Extract the [x, y] coordinate from the center of the cell holding the provided text.  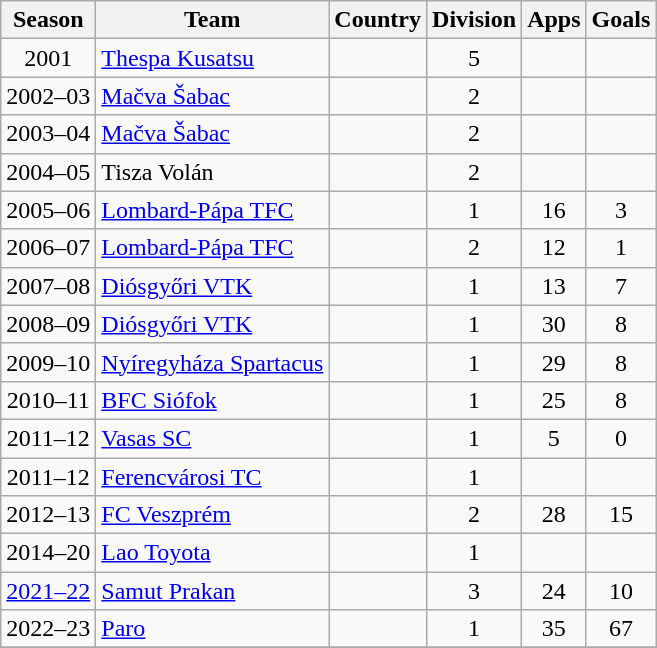
2010–11 [48, 400]
24 [554, 591]
Paro [212, 629]
10 [621, 591]
2001 [48, 58]
2005–06 [48, 210]
12 [554, 248]
2022–23 [48, 629]
2002–03 [48, 96]
15 [621, 515]
30 [554, 324]
2003–04 [48, 134]
35 [554, 629]
2012–13 [48, 515]
29 [554, 362]
Season [48, 20]
Apps [554, 20]
2009–10 [48, 362]
Team [212, 20]
Tisza Volán [212, 172]
Thespa Kusatsu [212, 58]
67 [621, 629]
BFC Siófok [212, 400]
0 [621, 438]
16 [554, 210]
7 [621, 286]
2021–22 [48, 591]
25 [554, 400]
FC Veszprém [212, 515]
Lao Toyota [212, 553]
Country [378, 20]
2008–09 [48, 324]
13 [554, 286]
2007–08 [48, 286]
Goals [621, 20]
Ferencvárosi TC [212, 477]
Vasas SC [212, 438]
28 [554, 515]
Nyíregyháza Spartacus [212, 362]
Division [474, 20]
2006–07 [48, 248]
Samut Prakan [212, 591]
2004–05 [48, 172]
2014–20 [48, 553]
